Detect which cell encompasses the target text, then output its (X, Y) center coordinate. 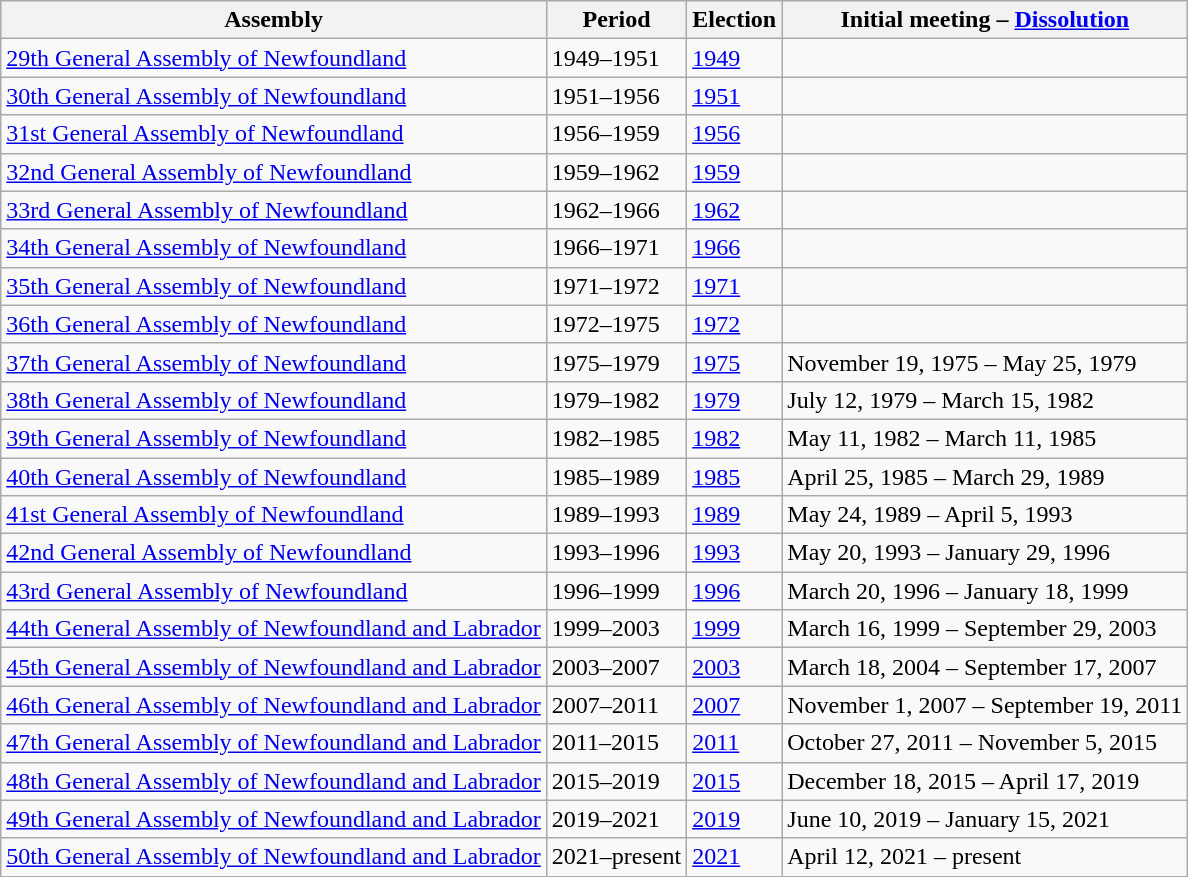
2003 (734, 667)
October 27, 2011 – November 5, 2015 (985, 743)
1985–1989 (616, 477)
November 19, 1975 – May 25, 1979 (985, 362)
41st General Assembly of Newfoundland (274, 515)
2015–2019 (616, 781)
32nd General Assembly of Newfoundland (274, 172)
1985 (734, 477)
March 18, 2004 – September 17, 2007 (985, 667)
45th General Assembly of Newfoundland and Labrador (274, 667)
37th General Assembly of Newfoundland (274, 362)
2007–2011 (616, 705)
1956–1959 (616, 134)
1951 (734, 96)
1956 (734, 134)
1996–1999 (616, 591)
June 10, 2019 – January 15, 2021 (985, 819)
1966–1971 (616, 248)
1972–1975 (616, 324)
1966 (734, 248)
1989–1993 (616, 515)
1999 (734, 629)
March 16, 1999 – September 29, 2003 (985, 629)
1982 (734, 438)
May 11, 1982 – March 11, 1985 (985, 438)
1971–1972 (616, 286)
1979 (734, 400)
39th General Assembly of Newfoundland (274, 438)
2019–2021 (616, 819)
2015 (734, 781)
1999–2003 (616, 629)
34th General Assembly of Newfoundland (274, 248)
33rd General Assembly of Newfoundland (274, 210)
1949–1951 (616, 58)
46th General Assembly of Newfoundland and Labrador (274, 705)
42nd General Assembly of Newfoundland (274, 553)
April 12, 2021 – present (985, 857)
December 18, 2015 – April 17, 2019 (985, 781)
38th General Assembly of Newfoundland (274, 400)
31st General Assembly of Newfoundland (274, 134)
36th General Assembly of Newfoundland (274, 324)
April 25, 1985 – March 29, 1989 (985, 477)
1975–1979 (616, 362)
43rd General Assembly of Newfoundland (274, 591)
2003–2007 (616, 667)
Assembly (274, 20)
1951–1956 (616, 96)
1962–1966 (616, 210)
1971 (734, 286)
1979–1982 (616, 400)
2011–2015 (616, 743)
50th General Assembly of Newfoundland and Labrador (274, 857)
Initial meeting – Dissolution (985, 20)
1989 (734, 515)
1962 (734, 210)
2021 (734, 857)
1959–1962 (616, 172)
40th General Assembly of Newfoundland (274, 477)
1975 (734, 362)
1993–1996 (616, 553)
1949 (734, 58)
1982–1985 (616, 438)
May 24, 1989 – April 5, 1993 (985, 515)
March 20, 1996 – January 18, 1999 (985, 591)
1959 (734, 172)
Period (616, 20)
November 1, 2007 – September 19, 2011 (985, 705)
July 12, 1979 – March 15, 1982 (985, 400)
35th General Assembly of Newfoundland (274, 286)
1972 (734, 324)
29th General Assembly of Newfoundland (274, 58)
May 20, 1993 – January 29, 1996 (985, 553)
Election (734, 20)
2011 (734, 743)
1993 (734, 553)
49th General Assembly of Newfoundland and Labrador (274, 819)
30th General Assembly of Newfoundland (274, 96)
47th General Assembly of Newfoundland and Labrador (274, 743)
2019 (734, 819)
44th General Assembly of Newfoundland and Labrador (274, 629)
48th General Assembly of Newfoundland and Labrador (274, 781)
2007 (734, 705)
1996 (734, 591)
2021–present (616, 857)
